Pinpoint the cell where the given text exists, returning its (X, Y) midpoint coordinate. 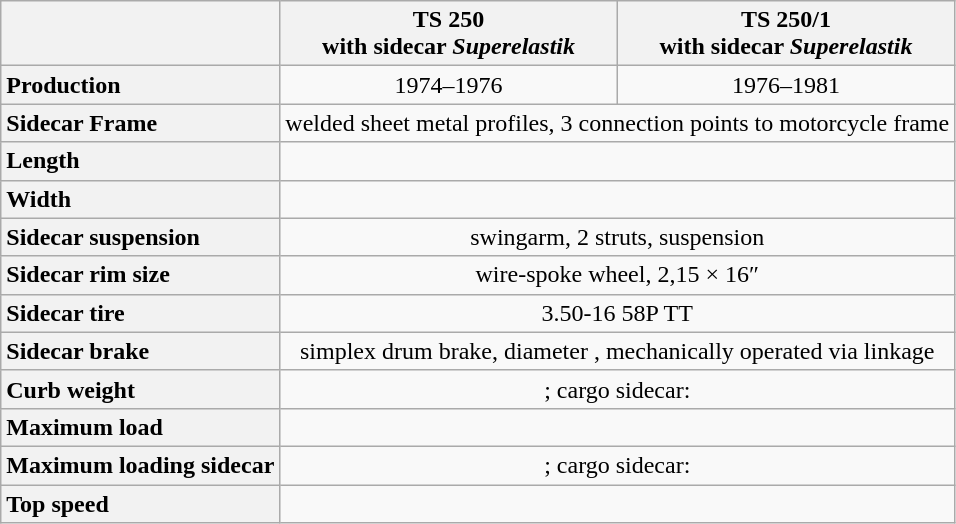
wire-spoke wheel, 2,15 × 16″ (618, 275)
Width (140, 199)
swingarm, 2 struts, suspension (618, 237)
Maximum loading sidecar (140, 465)
Curb weight (140, 389)
Sidecar brake (140, 351)
Production (140, 85)
simplex drum brake, diameter , mechanically operated via linkage (618, 351)
Sidecar Frame (140, 123)
Length (140, 161)
Maximum load (140, 427)
TS 250with sidecar Superelastik (448, 34)
3.50-16 58P TT (618, 313)
Sidecar tire (140, 313)
1976–1981 (786, 85)
welded sheet metal profiles, 3 connection points to motorcycle frame (618, 123)
TS 250/1with sidecar Superelastik (786, 34)
Top speed (140, 503)
Sidecar suspension (140, 237)
1974–1976 (448, 85)
Sidecar rim size (140, 275)
